Capture the cell that displays the provided text and extract its [X, Y] central coordinate. 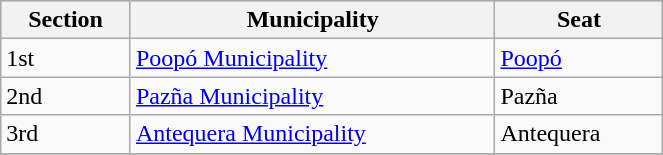
2nd [66, 96]
Poopó [579, 58]
Seat [579, 20]
Poopó Municipality [312, 58]
Antequera [579, 134]
Section [66, 20]
Pazña Municipality [312, 96]
Municipality [312, 20]
Antequera Municipality [312, 134]
Pazña [579, 96]
3rd [66, 134]
1st [66, 58]
